For the text-containing cell, return its midpoint in [X, Y] coordinate format. 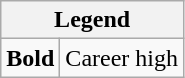
Bold [30, 58]
Career high [122, 58]
Legend [92, 20]
